Return the [x, y] coordinate for the center point of the cell that contains the specified text.  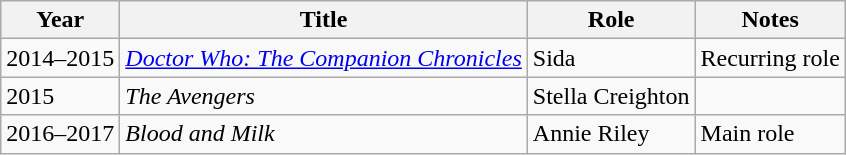
Notes [770, 20]
Sida [611, 58]
Annie Riley [611, 134]
Main role [770, 134]
Blood and Milk [324, 134]
2014–2015 [60, 58]
The Avengers [324, 96]
2015 [60, 96]
Doctor Who: The Companion Chronicles [324, 58]
2016–2017 [60, 134]
Title [324, 20]
Year [60, 20]
Role [611, 20]
Stella Creighton [611, 96]
Recurring role [770, 58]
